For the text-containing cell, return its midpoint in [x, y] coordinate format. 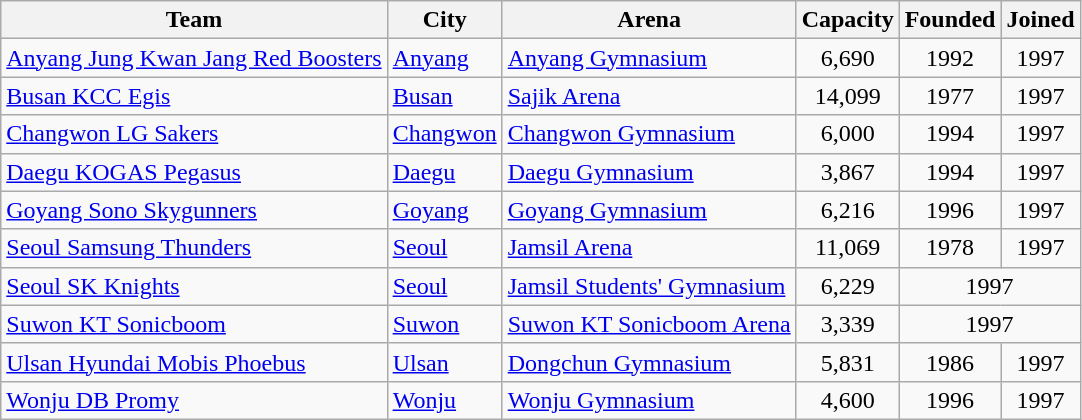
Anyang Jung Kwan Jang Red Boosters [194, 58]
Suwon KT Sonicboom Arena [649, 324]
1986 [950, 362]
6,690 [848, 58]
Ulsan Hyundai Mobis Phoebus [194, 362]
Jamsil Students' Gymnasium [649, 286]
Sajik Arena [649, 96]
Changwon [444, 134]
1977 [950, 96]
Wonju DB Promy [194, 400]
5,831 [848, 362]
Team [194, 20]
Anyang [444, 58]
11,069 [848, 248]
Busan KCC Egis [194, 96]
Daegu KOGAS Pegasus [194, 172]
6,229 [848, 286]
Jamsil Arena [649, 248]
Changwon LG Sakers [194, 134]
3,867 [848, 172]
Daegu [444, 172]
Suwon KT Sonicboom [194, 324]
Goyang Sono Skygunners [194, 210]
Wonju [444, 400]
Arena [649, 20]
Seoul SK Knights [194, 286]
City [444, 20]
6,000 [848, 134]
1992 [950, 58]
Ulsan [444, 362]
Goyang [444, 210]
Anyang Gymnasium [649, 58]
Suwon [444, 324]
Joined [1040, 20]
Busan [444, 96]
14,099 [848, 96]
Capacity [848, 20]
3,339 [848, 324]
Daegu Gymnasium [649, 172]
Dongchun Gymnasium [649, 362]
1978 [950, 248]
Founded [950, 20]
Changwon Gymnasium [649, 134]
6,216 [848, 210]
4,600 [848, 400]
Seoul Samsung Thunders [194, 248]
Goyang Gymnasium [649, 210]
Wonju Gymnasium [649, 400]
